From the cell containing the given text, extract its center point as [x, y] coordinate. 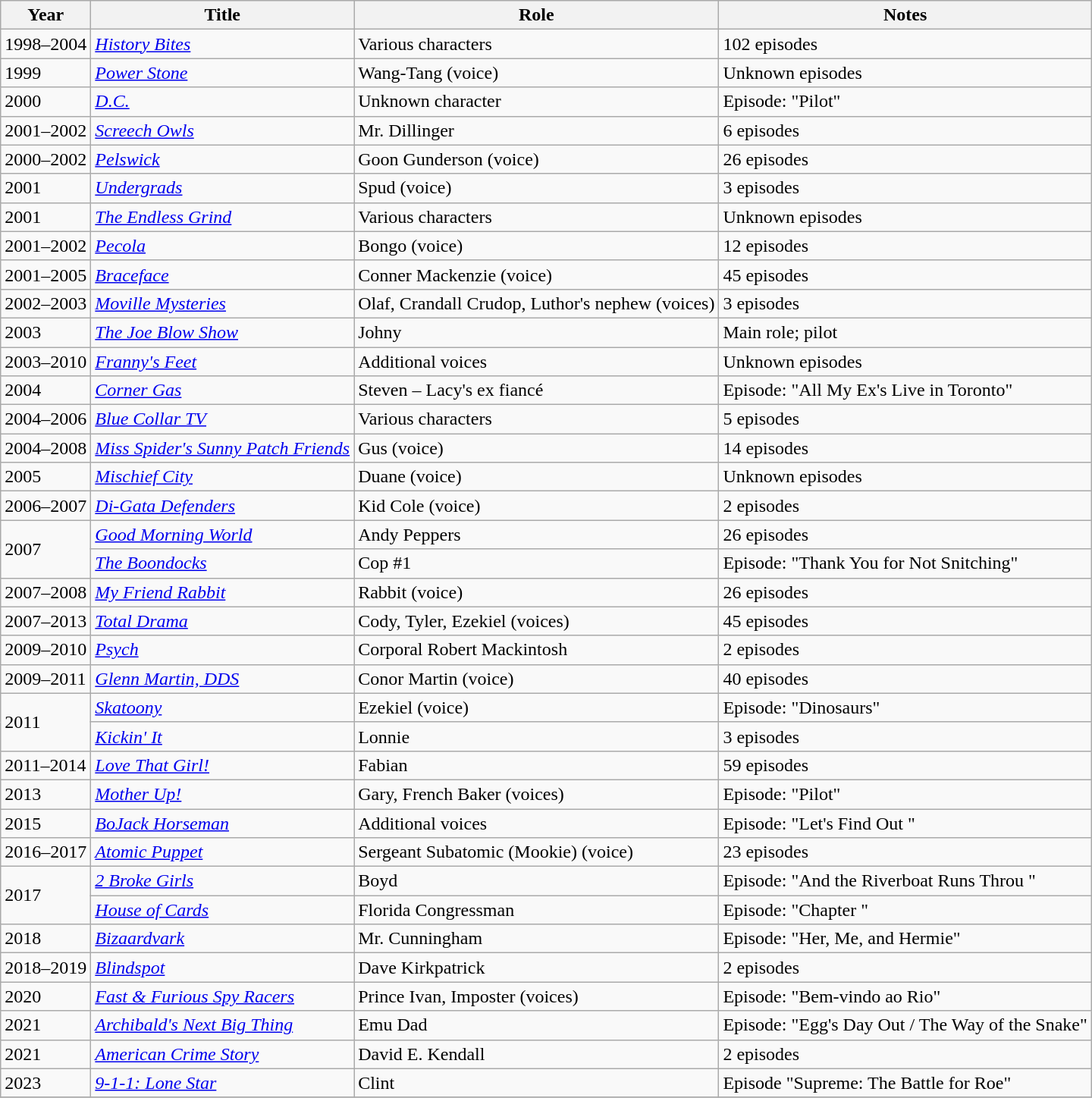
6 episodes [905, 130]
1999 [45, 73]
The Joe Blow Show [223, 332]
Fast & Furious Spy Racers [223, 996]
2 Broke Girls [223, 881]
Good Morning World [223, 535]
2009–2010 [45, 650]
Cop #1 [537, 563]
2011–2014 [45, 765]
Unknown character [537, 102]
Corporal Robert Mackintosh [537, 650]
2015 [45, 823]
Mother Up! [223, 794]
House of Cards [223, 910]
Mr. Dillinger [537, 130]
12 episodes [905, 246]
9-1-1: Lone Star [223, 1083]
2001–2005 [45, 274]
Cody, Tyler, Ezekiel (voices) [537, 621]
2018 [45, 939]
Prince Ivan, Imposter (voices) [537, 996]
Braceface [223, 274]
Spud (voice) [537, 188]
Di-Gata Defenders [223, 506]
The Endless Grind [223, 217]
Mischief City [223, 477]
D.C. [223, 102]
Florida Congressman [537, 910]
Boyd [537, 881]
Steven – Lacy's ex fiancé [537, 391]
Episode "Supreme: The Battle for Roe" [905, 1083]
40 episodes [905, 679]
Bongo (voice) [537, 246]
Skatoony [223, 707]
Episode: "Bem-vindo ao Rio" [905, 996]
Blindspot [223, 968]
Duane (voice) [537, 477]
Love That Girl! [223, 765]
2018–2019 [45, 968]
Gus (voice) [537, 448]
2017 [45, 896]
23 episodes [905, 852]
2000–2002 [45, 159]
Power Stone [223, 73]
Blue Collar TV [223, 419]
Ezekiel (voice) [537, 707]
Conner Mackenzie (voice) [537, 274]
Atomic Puppet [223, 852]
Total Drama [223, 621]
Episode: "And the Riverboat Runs Throu " [905, 881]
Emu Dad [537, 1025]
Episode: "Chapter " [905, 910]
Year [45, 15]
2003 [45, 332]
David E. Kendall [537, 1054]
2011 [45, 722]
2023 [45, 1083]
14 episodes [905, 448]
2009–2011 [45, 679]
Main role; pilot [905, 332]
Archibald's Next Big Thing [223, 1025]
2007–2013 [45, 621]
Episode: "Dinosaurs" [905, 707]
2004 [45, 391]
Episode: "All My Ex's Live in Toronto" [905, 391]
Pelswick [223, 159]
Wang-Tang (voice) [537, 73]
The Boondocks [223, 563]
Johny [537, 332]
American Crime Story [223, 1054]
2006–2007 [45, 506]
History Bites [223, 44]
Role [537, 15]
2004–2008 [45, 448]
Kid Cole (voice) [537, 506]
5 episodes [905, 419]
Gary, French Baker (voices) [537, 794]
Psych [223, 650]
Goon Gunderson (voice) [537, 159]
Episode: "Egg's Day Out / The Way of the Snake" [905, 1025]
Corner Gas [223, 391]
2020 [45, 996]
Kickin' It [223, 736]
Andy Peppers [537, 535]
Episode: "Thank You for Not Snitching" [905, 563]
2007 [45, 549]
1998–2004 [45, 44]
Franny's Feet [223, 362]
Bizaardvark [223, 939]
2013 [45, 794]
Sergeant Subatomic (Mookie) (voice) [537, 852]
Pecola [223, 246]
Episode: "Her, Me, and Hermie" [905, 939]
Fabian [537, 765]
Lonnie [537, 736]
Clint [537, 1083]
Miss Spider's Sunny Patch Friends [223, 448]
Conor Martin (voice) [537, 679]
Dave Kirkpatrick [537, 968]
2000 [45, 102]
Glenn Martin, DDS [223, 679]
BoJack Horseman [223, 823]
Undergrads [223, 188]
2002–2003 [45, 303]
2007–2008 [45, 592]
2005 [45, 477]
Screech Owls [223, 130]
59 episodes [905, 765]
2016–2017 [45, 852]
Mr. Cunningham [537, 939]
Moville Mysteries [223, 303]
Notes [905, 15]
2004–2006 [45, 419]
Episode: "Let's Find Out " [905, 823]
Rabbit (voice) [537, 592]
My Friend Rabbit [223, 592]
Olaf, Crandall Crudop, Luthor's nephew (voices) [537, 303]
Title [223, 15]
2003–2010 [45, 362]
102 episodes [905, 44]
